Identify which cell holds the provided text, then report its (x, y) central coordinate. 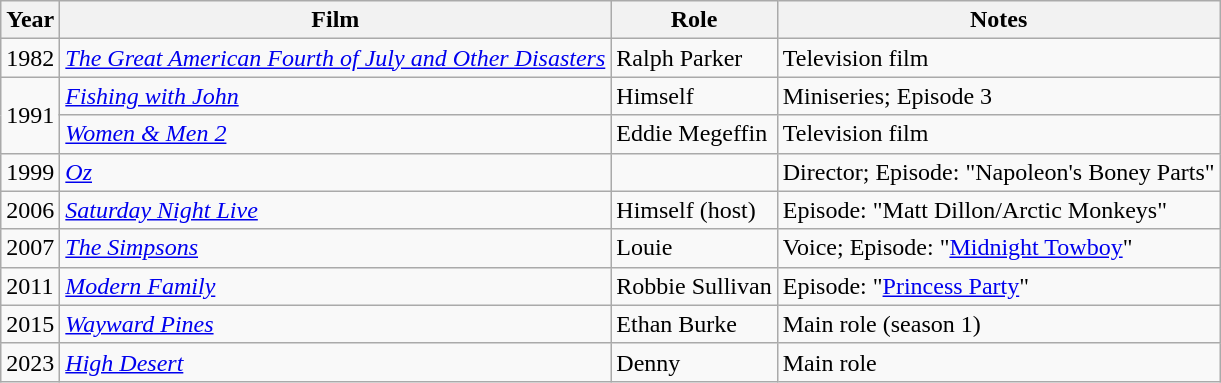
Ralph Parker (694, 58)
Voice; Episode: "Midnight Towboy" (998, 248)
1982 (30, 58)
Ethan Burke (694, 324)
Saturday Night Live (336, 210)
Fishing with John (336, 96)
Himself (host) (694, 210)
2007 (30, 248)
1999 (30, 172)
1991 (30, 115)
Miniseries; Episode 3 (998, 96)
Main role (season 1) (998, 324)
Role (694, 20)
Notes (998, 20)
Denny (694, 362)
Himself (694, 96)
Episode: "Princess Party" (998, 286)
Director; Episode: "Napoleon's Boney Parts" (998, 172)
2015 (30, 324)
2006 (30, 210)
The Simpsons (336, 248)
High Desert (336, 362)
Wayward Pines (336, 324)
Oz (336, 172)
Year (30, 20)
Film (336, 20)
Eddie Megeffin (694, 134)
Women & Men 2 (336, 134)
2023 (30, 362)
Louie (694, 248)
Episode: "Matt Dillon/Arctic Monkeys" (998, 210)
The Great American Fourth of July and Other Disasters (336, 58)
2011 (30, 286)
Main role (998, 362)
Robbie Sullivan (694, 286)
Modern Family (336, 286)
